From the cell containing the given text, extract its center point as [x, y] coordinate. 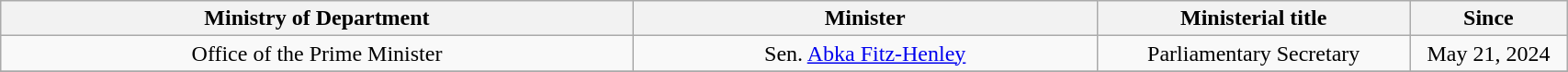
Parliamentary Secretary [1253, 54]
Office of the Prime Minister [317, 54]
Ministerial title [1253, 18]
Ministry of Department [317, 18]
May 21, 2024 [1488, 54]
Since [1488, 18]
Minister [865, 18]
Sen. Abka Fitz-Henley [865, 54]
